Detect which cell encompasses the target text, then output its [X, Y] center coordinate. 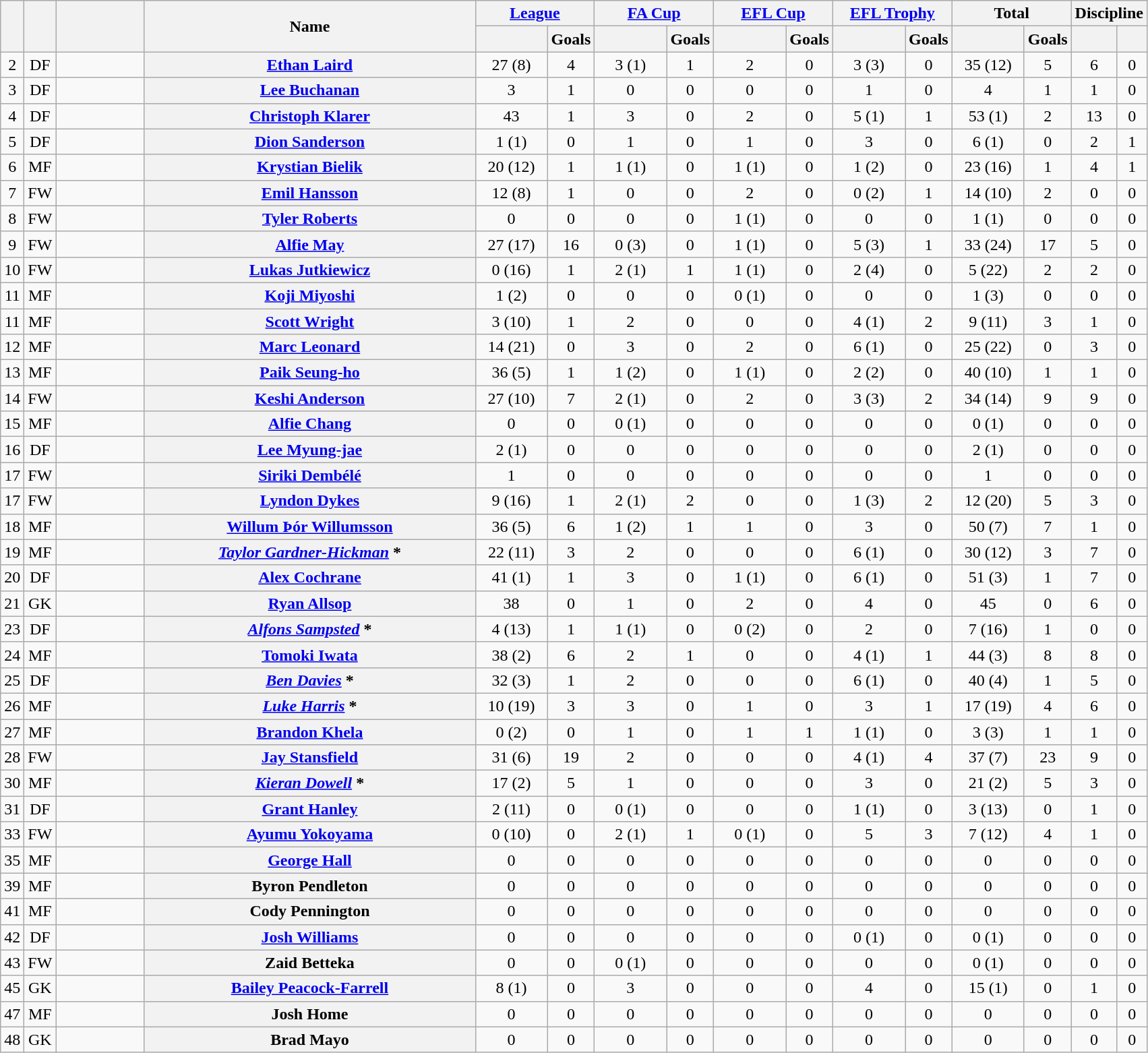
35 [12, 860]
Krystian Bielik [310, 167]
14 [12, 398]
42 [12, 937]
Tyler Roberts [310, 218]
Tomoki Iwata [310, 655]
Discipline [1109, 13]
37 (7) [988, 758]
7 (12) [988, 835]
Josh Williams [310, 937]
2 (4) [868, 270]
Emil Hansson [310, 193]
17 (2) [511, 783]
53 (1) [988, 116]
22 (11) [511, 552]
Siriki Dembélé [310, 475]
25 [12, 680]
Ayumu Yokoyama [310, 835]
5 (3) [868, 244]
Willum Þór Willumsson [310, 526]
30 [12, 783]
Paik Seung-ho [310, 373]
Ben Davies * [310, 680]
27 (17) [511, 244]
12 (20) [988, 501]
27 [12, 731]
12 [12, 347]
9 (11) [988, 322]
5 (22) [988, 270]
41 (1) [511, 578]
Keshi Anderson [310, 398]
Byron Pendleton [310, 886]
2 (2) [868, 373]
Cody Pennington [310, 911]
33 (24) [988, 244]
3 (13) [988, 809]
4 (13) [511, 629]
26 [12, 706]
Lee Buchanan [310, 90]
14 (10) [988, 193]
0 (3) [631, 244]
George Hall [310, 860]
Luke Harris * [310, 706]
Brandon Khela [310, 731]
Scott Wright [310, 322]
9 (16) [511, 501]
Bailey Peacock-Farrell [310, 988]
Josh Home [310, 1014]
Brad Mayo [310, 1040]
EFL Cup [774, 13]
7 (16) [988, 629]
Dion Sanderson [310, 142]
Zaid Betteka [310, 963]
Alfie May [310, 244]
EFL Trophy [893, 13]
2 (11) [511, 809]
League [535, 13]
10 (19) [511, 706]
27 (8) [511, 65]
Lukas Jutkiewicz [310, 270]
Alfie Chang [310, 424]
33 [12, 835]
0 (16) [511, 270]
21 [12, 603]
25 (22) [988, 347]
3 (10) [511, 322]
23 (16) [988, 167]
Total [1011, 13]
Lyndon Dykes [310, 501]
28 [12, 758]
15 [12, 424]
12 (8) [511, 193]
Marc Leonard [310, 347]
Koji Miyoshi [310, 295]
Jay Stansfield [310, 758]
Christoph Klarer [310, 116]
27 (10) [511, 398]
Ryan Allsop [310, 603]
39 [12, 886]
Lee Myung-jae [310, 450]
17 (19) [988, 706]
30 (12) [988, 552]
Grant Hanley [310, 809]
24 [12, 655]
Ethan Laird [310, 65]
31 (6) [511, 758]
20 [12, 578]
20 (12) [511, 167]
44 (3) [988, 655]
Taylor Gardner-Hickman * [310, 552]
14 (21) [511, 347]
35 (12) [988, 65]
0 (10) [511, 835]
8 (1) [511, 988]
34 (14) [988, 398]
50 (7) [988, 526]
21 (2) [988, 783]
10 [12, 270]
Name [310, 26]
38 [511, 603]
47 [12, 1014]
40 (4) [988, 680]
40 (10) [988, 373]
48 [12, 1040]
FA Cup [654, 13]
32 (3) [511, 680]
51 (3) [988, 578]
Alex Cochrane [310, 578]
18 [12, 526]
3 (1) [631, 65]
Alfons Sampsted * [310, 629]
Kieran Dowell * [310, 783]
41 [12, 911]
5 (1) [868, 116]
38 (2) [511, 655]
31 [12, 809]
15 (1) [988, 988]
